From the cell containing the given text, extract its center point as [x, y] coordinate. 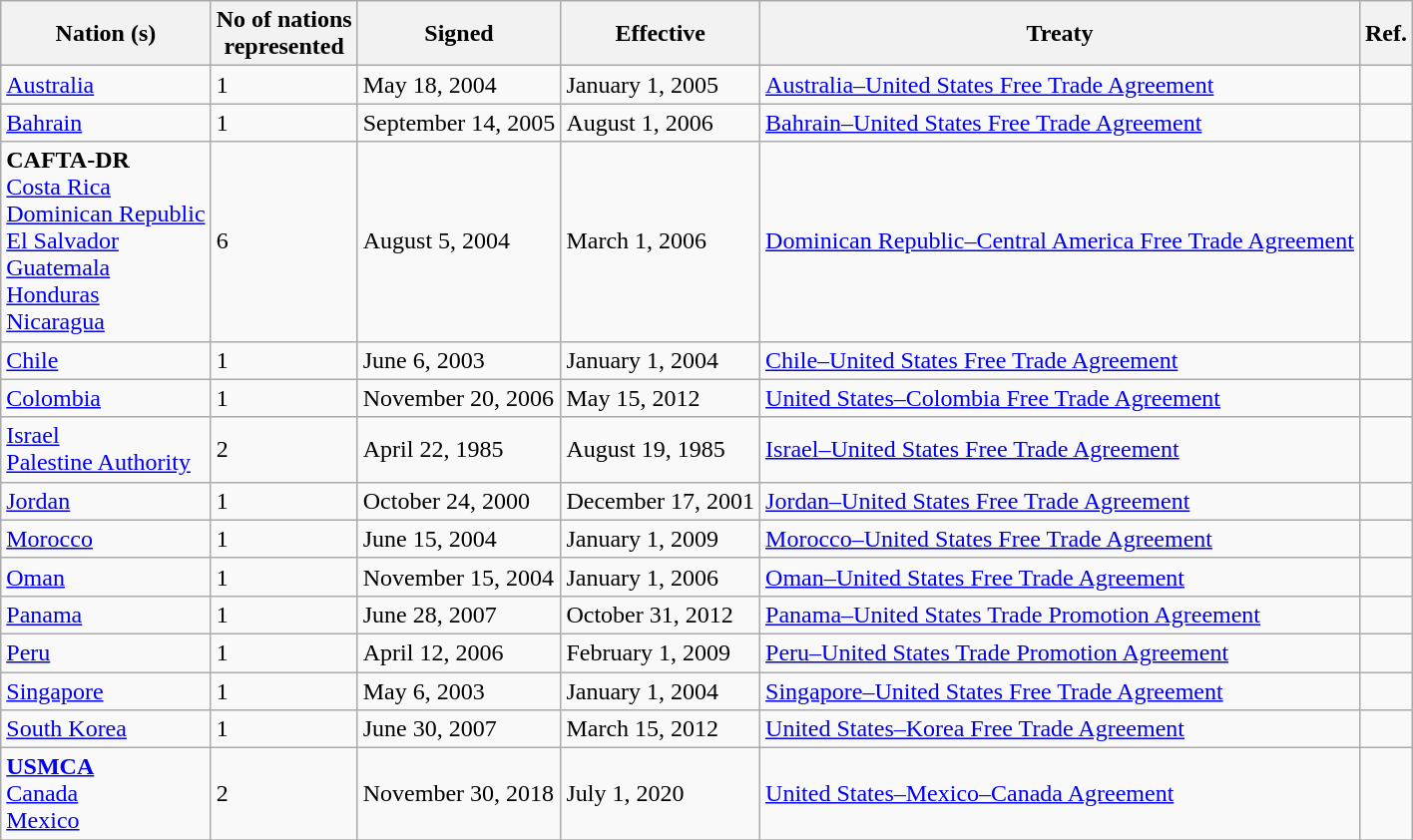
Treaty [1060, 34]
November 30, 2018 [459, 794]
August 1, 2006 [661, 123]
Ref. [1385, 34]
January 1, 2005 [661, 85]
Signed [459, 34]
Jordan [106, 501]
June 15, 2004 [459, 539]
August 19, 1985 [661, 449]
October 24, 2000 [459, 501]
March 15, 2012 [661, 729]
Panama [106, 615]
June 6, 2003 [459, 360]
September 14, 2005 [459, 123]
March 1, 2006 [661, 241]
6 [283, 241]
November 20, 2006 [459, 398]
Bahrain–United States Free Trade Agreement [1060, 123]
Jordan–United States Free Trade Agreement [1060, 501]
Morocco [106, 539]
June 30, 2007 [459, 729]
May 18, 2004 [459, 85]
Australia–United States Free Trade Agreement [1060, 85]
United States–Mexico–Canada Agreement [1060, 794]
April 12, 2006 [459, 652]
July 1, 2020 [661, 794]
February 1, 2009 [661, 652]
Singapore [106, 691]
Chile [106, 360]
Australia [106, 85]
August 5, 2004 [459, 241]
Dominican Republic–Central America Free Trade Agreement [1060, 241]
South Korea [106, 729]
Nation (s) [106, 34]
No of nations represented [283, 34]
Bahrain [106, 123]
April 22, 1985 [459, 449]
USMCA Canada Mexico [106, 794]
May 6, 2003 [459, 691]
January 1, 2006 [661, 577]
Oman [106, 577]
Effective [661, 34]
CAFTA-DR Costa Rica Dominican Republic El Salvador Guatemala Honduras Nicaragua [106, 241]
November 15, 2004 [459, 577]
Peru [106, 652]
Israel Palestine Authority [106, 449]
Oman–United States Free Trade Agreement [1060, 577]
December 17, 2001 [661, 501]
Morocco–United States Free Trade Agreement [1060, 539]
Israel–United States Free Trade Agreement [1060, 449]
United States–Korea Free Trade Agreement [1060, 729]
Chile–United States Free Trade Agreement [1060, 360]
June 28, 2007 [459, 615]
Peru–United States Trade Promotion Agreement [1060, 652]
Panama–United States Trade Promotion Agreement [1060, 615]
United States–Colombia Free Trade Agreement [1060, 398]
January 1, 2009 [661, 539]
October 31, 2012 [661, 615]
May 15, 2012 [661, 398]
Colombia [106, 398]
Singapore–United States Free Trade Agreement [1060, 691]
